Scan for the cell matching the given text and deliver its [X, Y] coordinate at center. 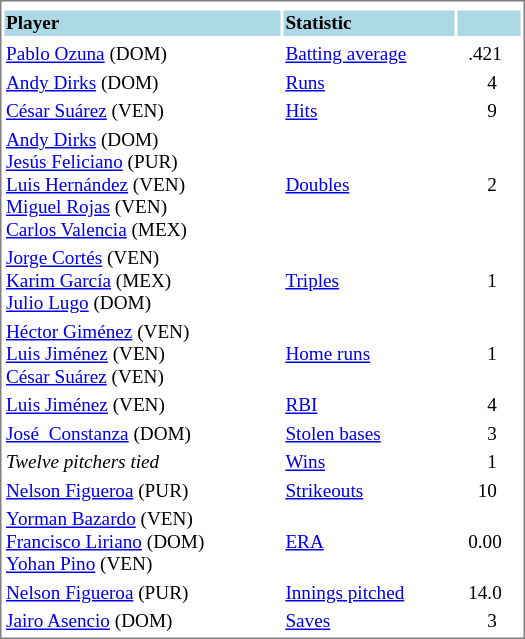
José_Constanza (DOM) [142, 435]
Andy Dirks (DOM) [142, 83]
Luis Jiménez (VEN) [142, 406]
Héctor Giménez (VEN)Luis Jiménez (VEN)César Suárez (VEN) [142, 355]
César Suárez (VEN) [142, 112]
Player [142, 23]
ERA [369, 542]
2 [488, 186]
10 [488, 491]
Pablo Ozuna (DOM) [142, 55]
Triples [369, 281]
Strikeouts [369, 491]
Saves [369, 622]
9 [488, 112]
Jorge Cortés (VEN)Karim García (MEX)Julio Lugo (DOM) [142, 281]
Twelve pitchers tied [142, 463]
Andy Dirks (DOM)Jesús Feliciano (PUR)Luis Hernández (VEN)Miguel Rojas (VEN)Carlos Valencia (MEX) [142, 186]
RBI [369, 406]
14.0 [488, 593]
.421 [488, 55]
Wins [369, 463]
Hits [369, 112]
Jairo Asencio (DOM) [142, 622]
Statistic [369, 23]
Batting average [369, 55]
Runs [369, 83]
Stolen bases [369, 435]
Home runs [369, 355]
Yorman Bazardo (VEN)Francisco Liriano (DOM)Yohan Pino (VEN) [142, 542]
Innings pitched [369, 593]
0.00 [488, 542]
Doubles [369, 186]
